Return [X, Y] of the center of cell containing provided text 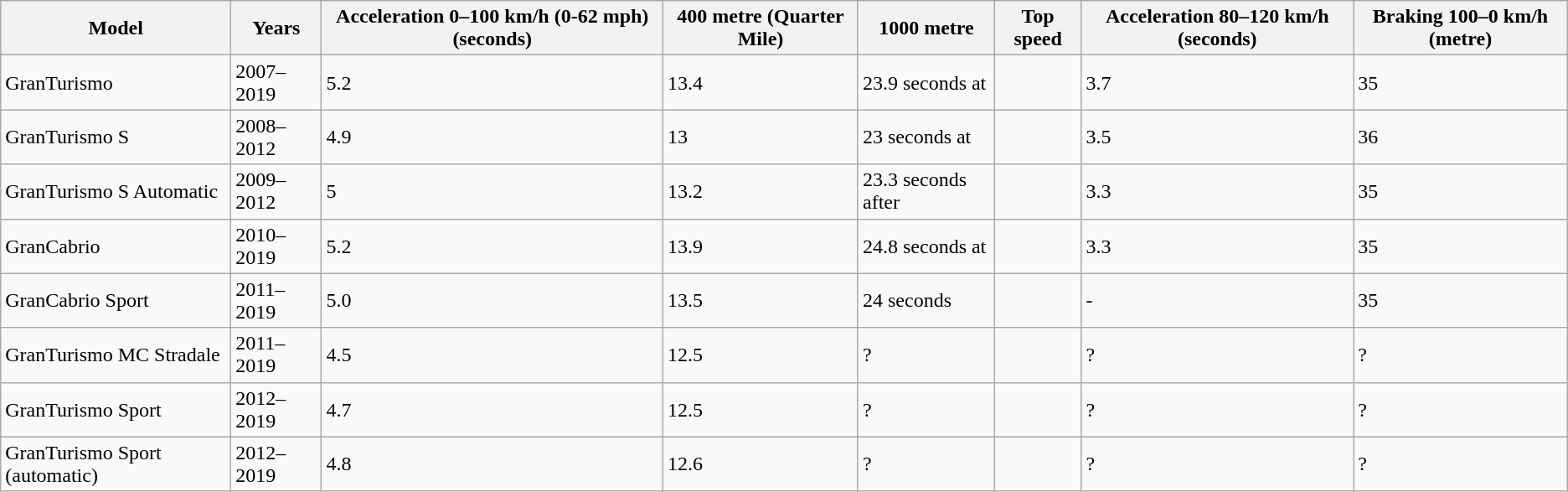
13.4 [761, 82]
36 [1461, 137]
GranTurismo [116, 82]
Acceleration 80–120 km/h (seconds) [1218, 28]
GranCabrio [116, 246]
Braking 100–0 km/h (metre) [1461, 28]
Model [116, 28]
400 metre (Quarter Mile) [761, 28]
GranCabrio Sport [116, 300]
13.2 [761, 191]
5.0 [493, 300]
23.9 seconds at [926, 82]
3.7 [1218, 82]
13 [761, 137]
GranTurismo Sport [116, 409]
3.5 [1218, 137]
Acceleration 0–100 km/h (0-62 mph) (seconds) [493, 28]
24 seconds [926, 300]
13.5 [761, 300]
4.9 [493, 137]
Years [276, 28]
2007–2019 [276, 82]
12.6 [761, 464]
GranTurismo Sport (automatic) [116, 464]
GranTurismo MC Stradale [116, 355]
- [1218, 300]
2010–2019 [276, 246]
13.9 [761, 246]
Top speed [1037, 28]
23 seconds at [926, 137]
2008–2012 [276, 137]
4.5 [493, 355]
1000 metre [926, 28]
GranTurismo S [116, 137]
24.8 seconds at [926, 246]
GranTurismo S Automatic [116, 191]
2009–2012 [276, 191]
23.3 seconds after [926, 191]
4.8 [493, 464]
5 [493, 191]
4.7 [493, 409]
